Capture the cell that displays the provided text and extract its (X, Y) central coordinate. 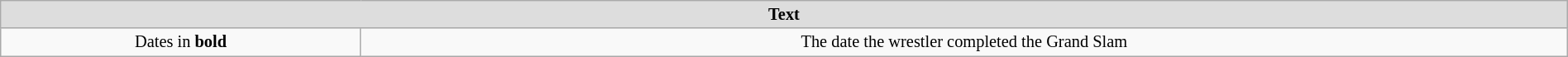
Dates in bold (181, 42)
Text (784, 14)
The date the wrestler completed the Grand Slam (964, 42)
